Provide the (x, y) coordinate of the cell's center where the given text is located.  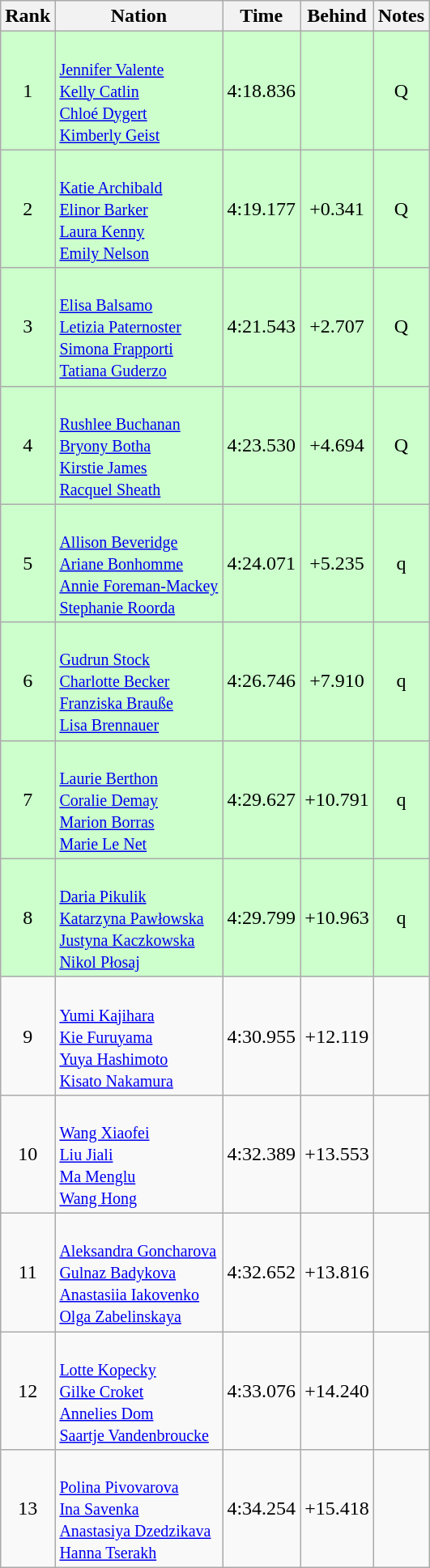
Rank (28, 16)
Aleksandra GoncharovaGulnaz BadykovaAnastasiia IakovenkoOlga Zabelinskaya (139, 1272)
Rushlee BuchananBryony BothaKirstie JamesRacquel Sheath (139, 445)
6 (28, 681)
Lotte KopeckyGilke CroketAnnelies DomSaartje Vandenbroucke (139, 1391)
8 (28, 917)
9 (28, 1036)
Elisa BalsamoLetizia PaternosterSimona FrapportiTatiana Guderzo (139, 327)
4:33.076 (262, 1391)
11 (28, 1272)
4 (28, 445)
4:26.746 (262, 681)
Nation (139, 16)
Wang XiaofeiLiu JialiMa MengluWang Hong (139, 1154)
3 (28, 327)
Time (262, 16)
4:18.836 (262, 91)
+4.694 (337, 445)
4:34.254 (262, 1509)
+15.418 (337, 1509)
+2.707 (337, 327)
Polina PivovarovaIna SavenkaAnastasiya DzedzikavaHanna Tserakh (139, 1509)
10 (28, 1154)
4:21.543 (262, 327)
Yumi KajiharaKie FuruyamaYuya HashimotoKisato Nakamura (139, 1036)
4:30.955 (262, 1036)
4:32.389 (262, 1154)
Notes (401, 16)
Allison BeveridgeAriane BonhommeAnnie Foreman-MackeyStephanie Roorda (139, 563)
+13.553 (337, 1154)
4:23.530 (262, 445)
4:29.627 (262, 799)
Behind (337, 16)
Laurie BerthonCoralie DemayMarion BorrasMarie Le Net (139, 799)
+7.910 (337, 681)
Daria PikulikKatarzyna PawłowskaJustyna KaczkowskaNikol Płosaj (139, 917)
Gudrun StockCharlotte BeckerFranziska BraußeLisa Brennauer (139, 681)
1 (28, 91)
5 (28, 563)
+14.240 (337, 1391)
4:32.652 (262, 1272)
Jennifer ValenteKelly CatlinChloé DygertKimberly Geist (139, 91)
+10.963 (337, 917)
+0.341 (337, 209)
+12.119 (337, 1036)
4:19.177 (262, 209)
13 (28, 1509)
2 (28, 209)
12 (28, 1391)
4:24.071 (262, 563)
+10.791 (337, 799)
4:29.799 (262, 917)
+5.235 (337, 563)
Katie ArchibaldElinor BarkerLaura KennyEmily Nelson (139, 209)
7 (28, 799)
+13.816 (337, 1272)
